Capture the cell that displays the provided text and extract its (X, Y) central coordinate. 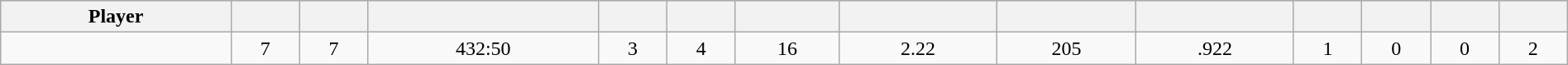
432:50 (483, 48)
.922 (1215, 48)
1 (1328, 48)
Player (116, 17)
16 (787, 48)
3 (633, 48)
2.22 (918, 48)
2 (1533, 48)
205 (1067, 48)
4 (701, 48)
